For the text-containing cell, return its midpoint in (X, Y) coordinate format. 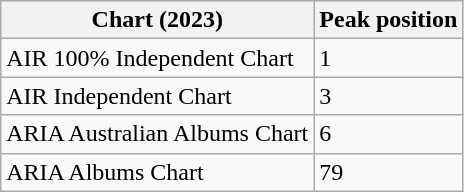
3 (388, 96)
ARIA Australian Albums Chart (158, 134)
ARIA Albums Chart (158, 172)
AIR 100% Independent Chart (158, 58)
AIR Independent Chart (158, 96)
Chart (2023) (158, 20)
Peak position (388, 20)
6 (388, 134)
1 (388, 58)
79 (388, 172)
